Search for the cell housing the specified text and yield its [X, Y] center coordinate. 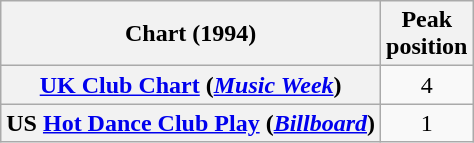
Peakposition [427, 34]
US Hot Dance Club Play (Billboard) [191, 123]
1 [427, 123]
Chart (1994) [191, 34]
4 [427, 85]
UK Club Chart (Music Week) [191, 85]
